Determine the (x, y) coordinate at the center of the cell enclosing the given text.  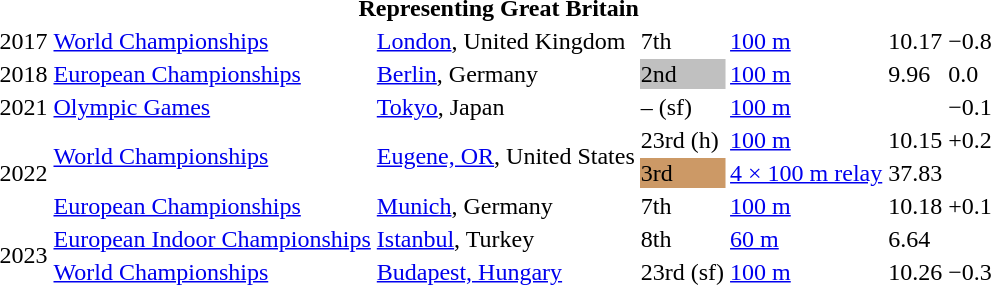
10.15 (916, 140)
10.18 (916, 206)
23rd (h) (682, 140)
10.17 (916, 41)
60 m (806, 239)
Tokyo, Japan (506, 107)
6.64 (916, 239)
London, United Kingdom (506, 41)
Munich, Germany (506, 206)
8th (682, 239)
Istanbul, Turkey (506, 239)
3rd (682, 173)
Berlin, Germany (506, 74)
9.96 (916, 74)
Olympic Games (212, 107)
37.83 (916, 173)
– (sf) (682, 107)
European Indoor Championships (212, 239)
Eugene, OR, United States (506, 156)
4 × 100 m relay (806, 173)
2nd (682, 74)
